Extract the [x, y] coordinate from the center of the cell holding the provided text.  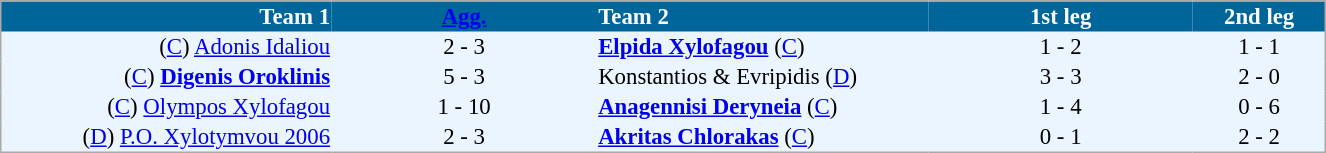
1st leg [1060, 16]
0 - 1 [1060, 137]
Team 1 [166, 16]
0 - 6 [1260, 107]
1 - 1 [1260, 47]
2 - 0 [1260, 77]
(C) Olympos Xylofagou [166, 107]
5 - 3 [464, 77]
2 - 2 [1260, 137]
(C) Adonis Idaliou [166, 47]
(D) P.O. Xylotymvou 2006 [166, 137]
3 - 3 [1060, 77]
Team 2 [762, 16]
Konstantios & Evripidis (D) [762, 77]
Agg. [464, 16]
Elpida Xylofagou (C) [762, 47]
(C) Digenis Oroklinis [166, 77]
Anagennisi Deryneia (C) [762, 107]
2nd leg [1260, 16]
1 - 2 [1060, 47]
1 - 10 [464, 107]
Akritas Chlorakas (C) [762, 137]
1 - 4 [1060, 107]
